Find where the given text appears and provide that cell's center as (X, Y) coordinate. 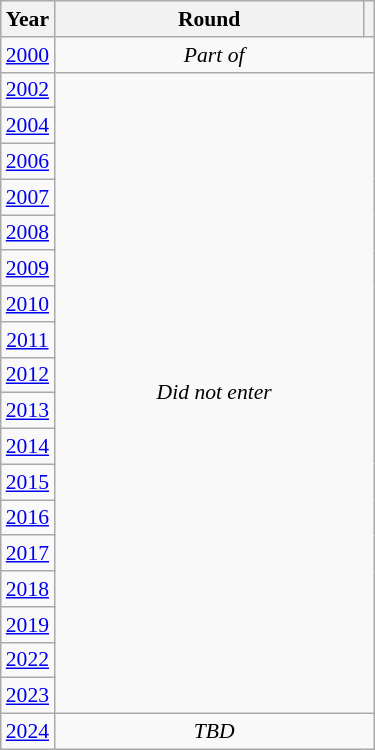
2011 (28, 340)
TBD (214, 732)
2012 (28, 375)
2017 (28, 554)
2010 (28, 304)
2002 (28, 90)
2008 (28, 233)
2013 (28, 411)
Part of (214, 55)
Did not enter (214, 392)
2007 (28, 197)
2024 (28, 732)
2018 (28, 589)
2006 (28, 162)
2022 (28, 660)
2009 (28, 269)
Year (28, 19)
2015 (28, 482)
2004 (28, 126)
2000 (28, 55)
2014 (28, 447)
2016 (28, 518)
Round (209, 19)
2023 (28, 696)
2019 (28, 625)
